Search for the cell housing the specified text and yield its [x, y] center coordinate. 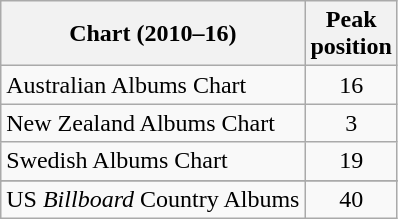
Chart (2010–16) [153, 34]
US Billboard Country Albums [153, 199]
3 [351, 123]
16 [351, 85]
Australian Albums Chart [153, 85]
40 [351, 199]
Peakposition [351, 34]
19 [351, 161]
Swedish Albums Chart [153, 161]
New Zealand Albums Chart [153, 123]
